Capture the cell that displays the provided text and extract its (x, y) central coordinate. 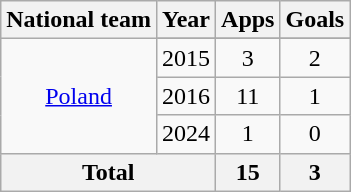
2 (315, 58)
2015 (186, 58)
2024 (186, 134)
Total (108, 172)
11 (248, 96)
Goals (315, 20)
Apps (248, 20)
Poland (79, 96)
2016 (186, 96)
Year (186, 20)
National team (79, 20)
15 (248, 172)
0 (315, 134)
